Pinpoint the cell where the given text exists, returning its (X, Y) midpoint coordinate. 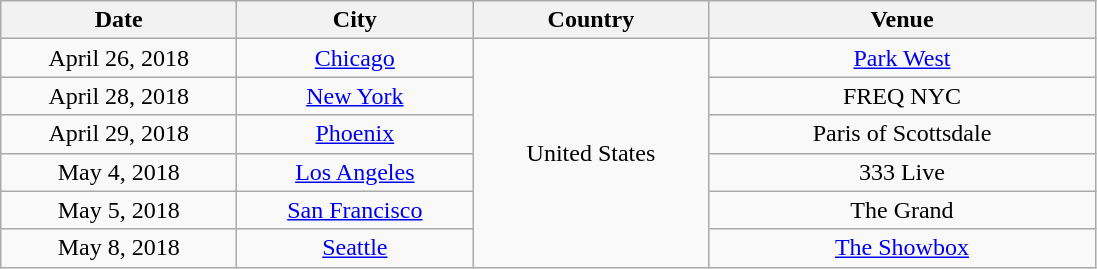
United States (591, 153)
May 4, 2018 (119, 172)
Los Angeles (355, 172)
City (355, 20)
San Francisco (355, 210)
Chicago (355, 58)
Phoenix (355, 134)
Seattle (355, 248)
Venue (902, 20)
Paris of Scottsdale (902, 134)
May 5, 2018 (119, 210)
April 29, 2018 (119, 134)
Park West (902, 58)
April 28, 2018 (119, 96)
The Showbox (902, 248)
The Grand (902, 210)
FREQ NYC (902, 96)
Country (591, 20)
May 8, 2018 (119, 248)
Date (119, 20)
New York (355, 96)
April 26, 2018 (119, 58)
333 Live (902, 172)
